Return the (x, y) coordinate for the center point of the cell that contains the specified text.  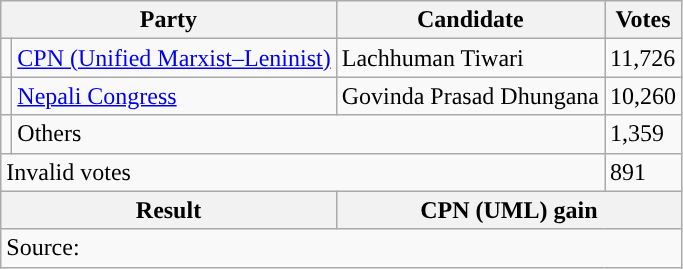
Invalid votes (303, 172)
CPN (UML) gain (508, 210)
10,260 (644, 96)
Others (308, 134)
Candidate (470, 20)
Votes (644, 20)
Result (168, 210)
Nepali Congress (174, 96)
CPN (Unified Marxist–Leninist) (174, 58)
1,359 (644, 134)
Source: (342, 248)
11,726 (644, 58)
Party (168, 20)
Govinda Prasad Dhungana (470, 96)
891 (644, 172)
Lachhuman Tiwari (470, 58)
